Find where the given text appears and provide that cell's center as [x, y] coordinate. 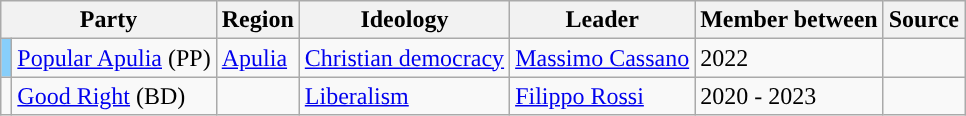
Liberalism [404, 96]
Ideology [404, 20]
2022 [790, 58]
Good Right (BD) [114, 96]
Christian democracy [404, 58]
Party [108, 20]
Apulia [258, 58]
Leader [602, 20]
Massimo Cassano [602, 58]
Popular Apulia (PP) [114, 58]
Filippo Rossi [602, 96]
Member between [790, 20]
2020 - 2023 [790, 96]
Region [258, 20]
Source [924, 20]
